Output the (x, y) coordinate of the center of the cell containing the given text.  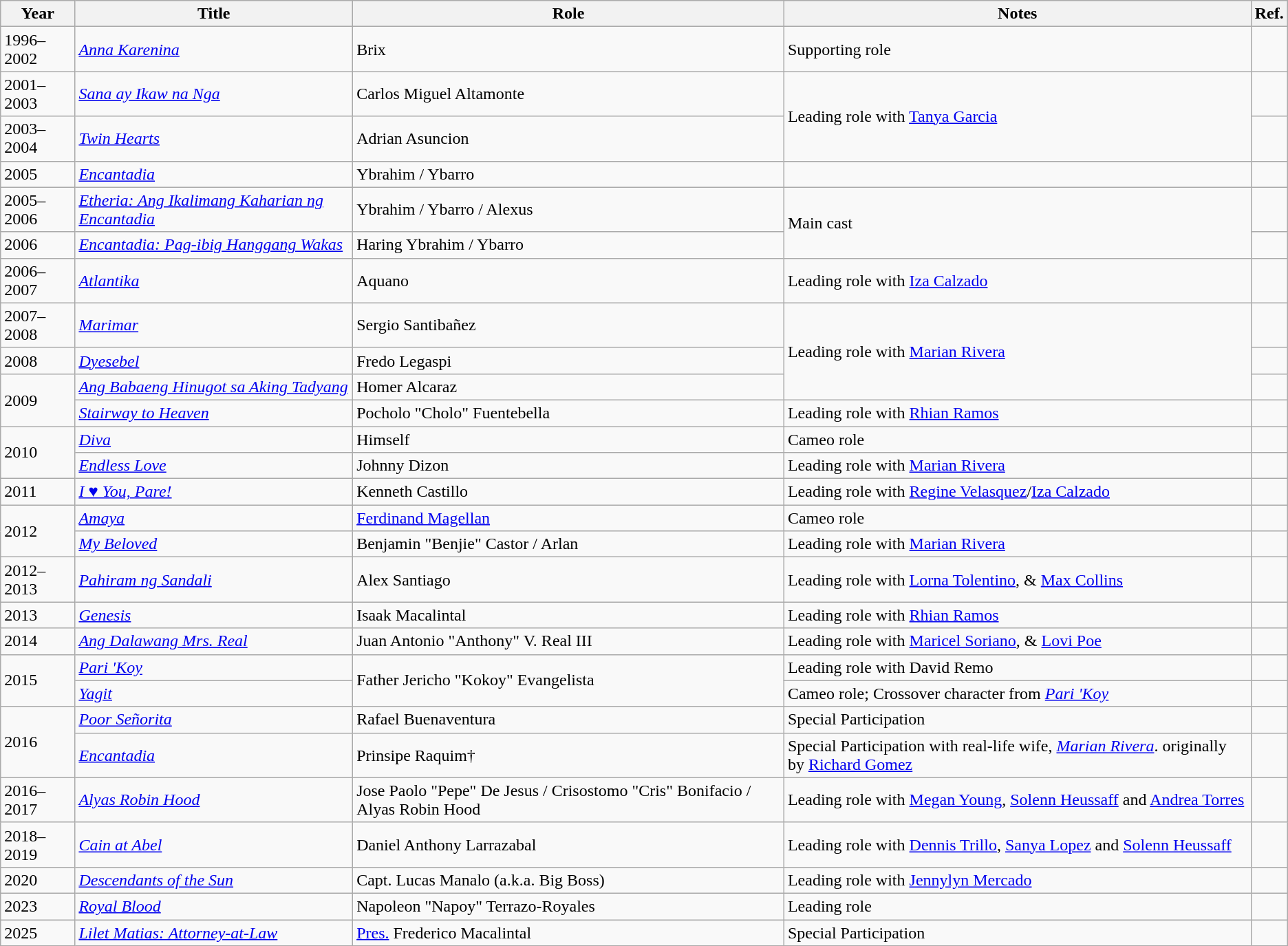
Year (38, 14)
Leading role with Lorna Tolentino, & Max Collins (1017, 579)
Etheria: Ang Ikalimang Kaharian ng Encantadia (214, 209)
Sergio Santibañez (568, 325)
Leading role with Regine Velasquez/Iza Calzado (1017, 492)
Ybrahim / Ybarro (568, 174)
Haring Ybrahim / Ybarro (568, 245)
2016 (38, 742)
2008 (38, 361)
Royal Blood (214, 906)
Isaak Macalintal (568, 615)
Leading role with Tanya Garcia (1017, 116)
Genesis (214, 615)
Ref. (1269, 14)
Marimar (214, 325)
2005–2006 (38, 209)
Twin Hearts (214, 139)
Leading role with Megan Young, Solenn Heussaff and Andrea Torres (1017, 799)
2023 (38, 906)
Leading role with Jennylyn Mercado (1017, 880)
2012 (38, 531)
2015 (38, 680)
Fredo Legaspi (568, 361)
Cameo role; Crossover character from Pari 'Koy (1017, 694)
Yagit (214, 694)
My Beloved (214, 544)
2016–2017 (38, 799)
Alyas Robin Hood (214, 799)
Stairway to Heaven (214, 413)
2006 (38, 245)
Ybrahim / Ybarro / Alexus (568, 209)
Pocholo "Cholo" Fuentebella (568, 413)
Juan Antonio "Anthony" V. Real III (568, 641)
2009 (38, 400)
Diva (214, 440)
Rafael Buenaventura (568, 720)
Carlos Miguel Altamonte (568, 94)
2007–2008 (38, 325)
2006–2007 (38, 281)
Alex Santiago (568, 579)
2005 (38, 174)
Role (568, 14)
2012–2013 (38, 579)
Himself (568, 440)
Johnny Dizon (568, 466)
I ♥ You, Pare! (214, 492)
Supporting role (1017, 50)
Amaya (214, 518)
Homer Alcaraz (568, 387)
Father Jericho "Kokoy" Evangelista (568, 680)
Descendants of the Sun (214, 880)
Aquano (568, 281)
Lilet Matias: Attorney-at-Law (214, 932)
2020 (38, 880)
Endless Love (214, 466)
Kenneth Castillo (568, 492)
1996–2002 (38, 50)
Cain at Abel (214, 845)
Leading role with David Remo (1017, 667)
2014 (38, 641)
Pari 'Koy (214, 667)
2025 (38, 932)
2011 (38, 492)
Prinsipe Raquim† (568, 755)
Capt. Lucas Manalo (a.k.a. Big Boss) (568, 880)
Napoleon "Napoy" Terrazo-Royales (568, 906)
Adrian Asuncion (568, 139)
Pahiram ng Sandali (214, 579)
Leading role with Dennis Trillo, Sanya Lopez and Solenn Heussaff (1017, 845)
Leading role (1017, 906)
Anna Karenina (214, 50)
Benjamin "Benjie" Castor / Arlan (568, 544)
Notes (1017, 14)
Poor Señorita (214, 720)
Leading role with Iza Calzado (1017, 281)
Special Participation with real-life wife, Marian Rivera. originally by Richard Gomez (1017, 755)
Ferdinand Magellan (568, 518)
2010 (38, 453)
2018–2019 (38, 845)
Jose Paolo "Pepe" De Jesus / Crisostomo "Cris" Bonifacio / Alyas Robin Hood (568, 799)
Atlantika (214, 281)
2003–2004 (38, 139)
Brix (568, 50)
2013 (38, 615)
Main cast (1017, 223)
Daniel Anthony Larrazabal (568, 845)
Pres. Frederico Macalintal (568, 932)
Leading role with Maricel Soriano, & Lovi Poe (1017, 641)
Encantadia: Pag-ibig Hanggang Wakas (214, 245)
Ang Dalawang Mrs. Real (214, 641)
Dyesebel (214, 361)
2001–2003 (38, 94)
Title (214, 14)
Ang Babaeng Hinugot sa Aking Tadyang (214, 387)
Sana ay Ikaw na Nga (214, 94)
